Return the (x, y) coordinate for the center point of the cell that contains the specified text.  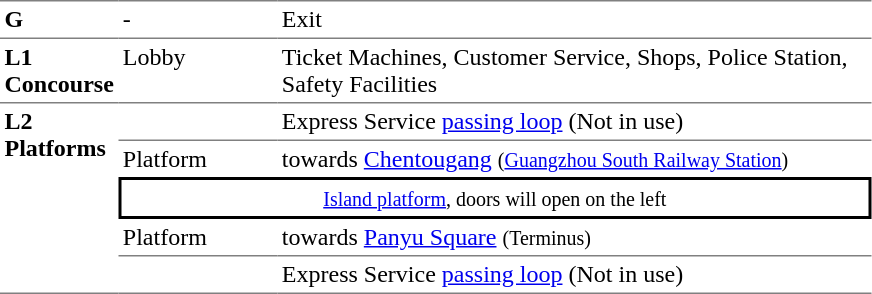
L2Platforms (59, 199)
Island platform, doors will open on the left (494, 198)
Lobby (198, 71)
towards Chentougang (Guangzhou South Railway Station) (574, 159)
Ticket Machines, Customer Service, Shops, Police Station, Safety Facilities (574, 71)
L1Concourse (59, 71)
- (198, 19)
G (59, 19)
Exit (574, 19)
towards Panyu Square (Terminus) (574, 238)
